From the cell containing the given text, extract its center point as [X, Y] coordinate. 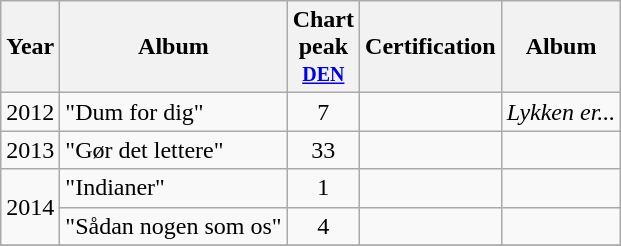
"Sådan nogen som os" [174, 226]
Chart peakDEN [323, 47]
2014 [30, 207]
Lykken er... [561, 112]
"Dum for dig" [174, 112]
33 [323, 150]
4 [323, 226]
"Gør det lettere" [174, 150]
2012 [30, 112]
Year [30, 47]
"Indianer" [174, 188]
Certification [431, 47]
7 [323, 112]
2013 [30, 150]
1 [323, 188]
